Pinpoint the cell where the given text exists, returning its [x, y] midpoint coordinate. 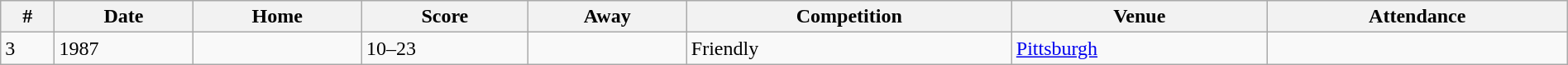
Venue [1140, 17]
# [28, 17]
3 [28, 48]
Friendly [849, 48]
Score [445, 17]
Date [124, 17]
Pittsburgh [1140, 48]
1987 [124, 48]
Attendance [1417, 17]
10–23 [445, 48]
Away [607, 17]
Home [278, 17]
Competition [849, 17]
